Capture the cell that displays the provided text and extract its [x, y] central coordinate. 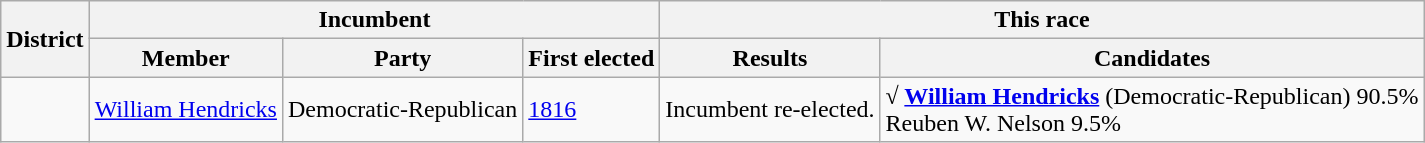
District [45, 39]
Results [770, 58]
William Hendricks [186, 110]
Party [402, 58]
First elected [592, 58]
Candidates [1152, 58]
√ William Hendricks (Democratic-Republican) 90.5%Reuben W. Nelson 9.5% [1152, 110]
Democratic-Republican [402, 110]
Member [186, 58]
Incumbent re-elected. [770, 110]
1816 [592, 110]
Incumbent [374, 20]
This race [1042, 20]
